For the text-containing cell, return its midpoint in [x, y] coordinate format. 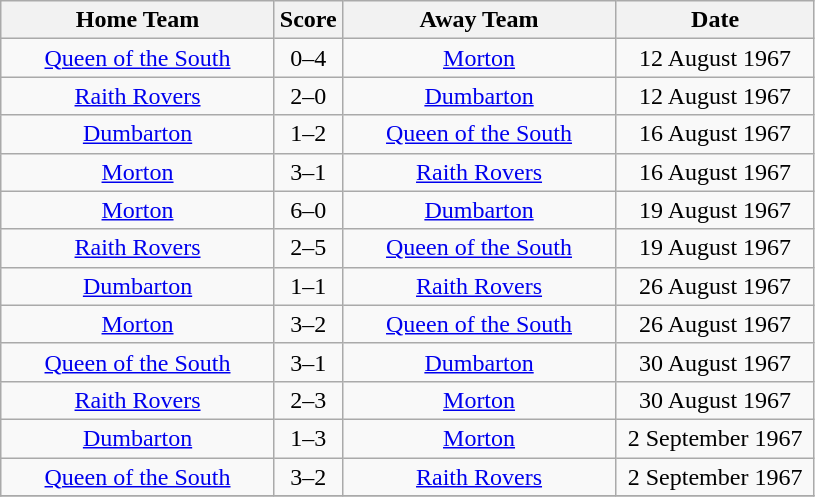
2–5 [308, 248]
1–2 [308, 134]
Date [716, 20]
1–3 [308, 438]
6–0 [308, 210]
Away Team [479, 20]
0–4 [308, 58]
1–1 [308, 286]
Score [308, 20]
2–3 [308, 400]
Home Team [138, 20]
2–0 [308, 96]
